Search for the cell housing the specified text and yield its (x, y) center coordinate. 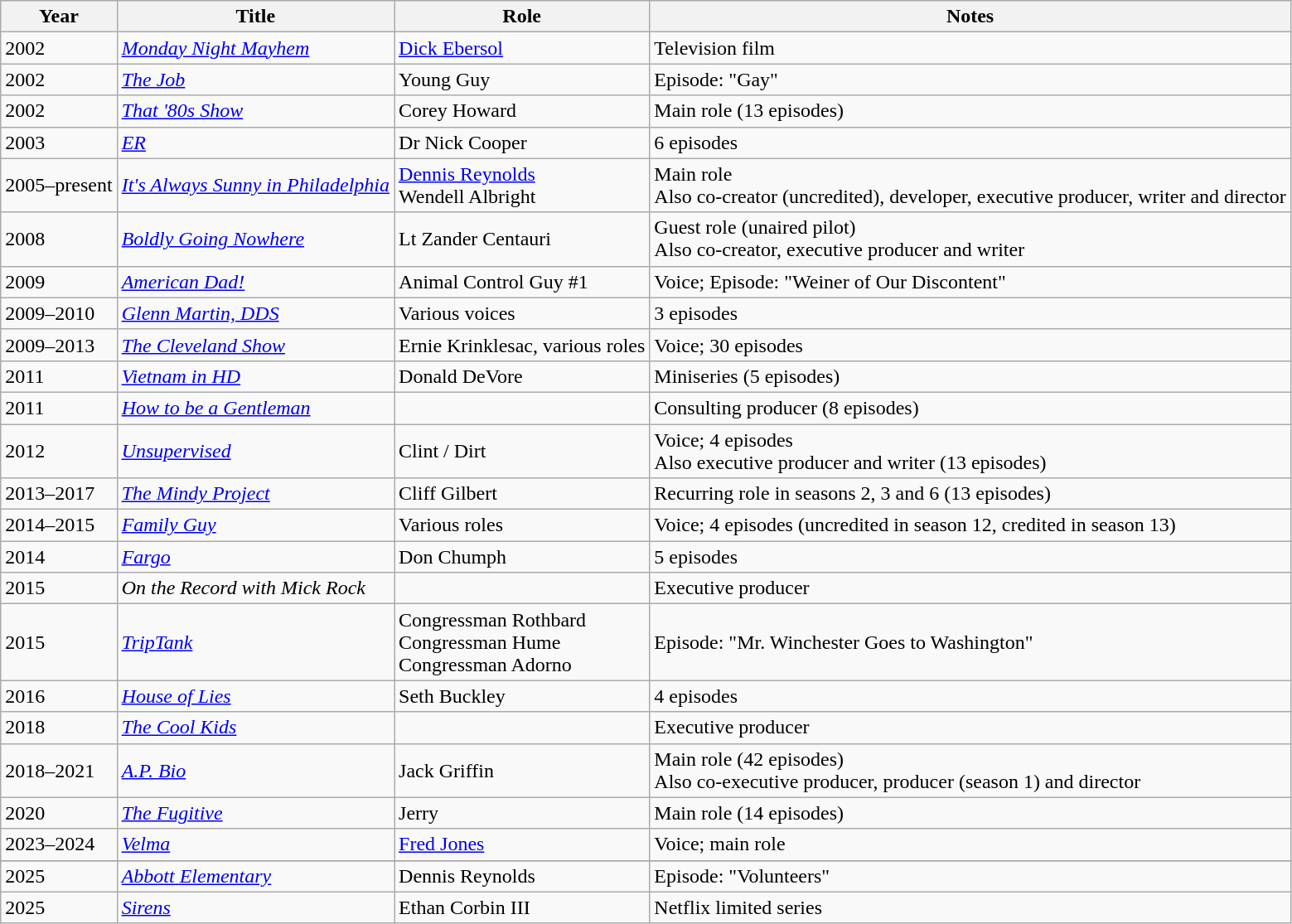
Glenn Martin, DDS (255, 313)
Velma (255, 844)
Corey Howard (522, 111)
2003 (59, 143)
Fred Jones (522, 844)
2023–2024 (59, 844)
3 episodes (970, 313)
Dr Nick Cooper (522, 143)
Monday Night Mayhem (255, 48)
Voice; Episode: "Weiner of Our Discontent" (970, 282)
The Cleveland Show (255, 345)
2018 (59, 728)
Voice; main role (970, 844)
2020 (59, 813)
Donald DeVore (522, 376)
Main role (13 episodes) (970, 111)
4 episodes (970, 696)
Don Chumph (522, 557)
2005–present (59, 186)
Jack Griffin (522, 771)
House of Lies (255, 696)
A.P. Bio (255, 771)
The Cool Kids (255, 728)
Young Guy (522, 80)
On the Record with Mick Rock (255, 588)
The Mindy Project (255, 494)
Guest role (unaired pilot)Also co-creator, executive producer and writer (970, 239)
2012 (59, 451)
2009–2010 (59, 313)
Family Guy (255, 525)
Vietnam in HD (255, 376)
Main role (42 episodes)Also co-executive producer, producer (season 1) and director (970, 771)
Ernie Krinklesac, various roles (522, 345)
Title (255, 17)
American Dad! (255, 282)
2014–2015 (59, 525)
Episode: "Mr. Winchester Goes to Washington" (970, 642)
Various voices (522, 313)
2009 (59, 282)
Animal Control Guy #1 (522, 282)
TripTank (255, 642)
Main roleAlso co-creator (uncredited), developer, executive producer, writer and director (970, 186)
Seth Buckley (522, 696)
Jerry (522, 813)
5 episodes (970, 557)
Episode: "Volunteers" (970, 876)
2016 (59, 696)
Voice; 30 episodes (970, 345)
Voice; 4 episodes (uncredited in season 12, credited in season 13) (970, 525)
Television film (970, 48)
Unsupervised (255, 451)
Role (522, 17)
Consulting producer (8 episodes) (970, 408)
That '80s Show (255, 111)
Congressman Rothbard Congressman Hume Congressman Adorno (522, 642)
Voice; 4 episodesAlso executive producer and writer (13 episodes) (970, 451)
How to be a Gentleman (255, 408)
The Job (255, 80)
Ethan Corbin III (522, 907)
Miniseries (5 episodes) (970, 376)
Lt Zander Centauri (522, 239)
It's Always Sunny in Philadelphia (255, 186)
2014 (59, 557)
Dennis Reynolds Wendell Albright (522, 186)
Netflix limited series (970, 907)
Boldly Going Nowhere (255, 239)
Dennis Reynolds (522, 876)
Year (59, 17)
Episode: "Gay" (970, 80)
Notes (970, 17)
Various roles (522, 525)
2008 (59, 239)
Main role (14 episodes) (970, 813)
Dick Ebersol (522, 48)
Recurring role in seasons 2, 3 and 6 (13 episodes) (970, 494)
Cliff Gilbert (522, 494)
Abbott Elementary (255, 876)
6 episodes (970, 143)
ER (255, 143)
2009–2013 (59, 345)
2013–2017 (59, 494)
Fargo (255, 557)
2018–2021 (59, 771)
The Fugitive (255, 813)
Sirens (255, 907)
Clint / Dirt (522, 451)
